Pinpoint the cell where the given text exists, returning its [X, Y] midpoint coordinate. 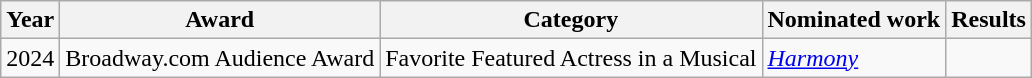
Broadway.com Audience Award [220, 58]
2024 [30, 58]
Year [30, 20]
Award [220, 20]
Nominated work [854, 20]
Results [989, 20]
Harmony [854, 58]
Favorite Featured Actress in a Musical [571, 58]
Category [571, 20]
